Identify which cell holds the provided text, then report its [x, y] central coordinate. 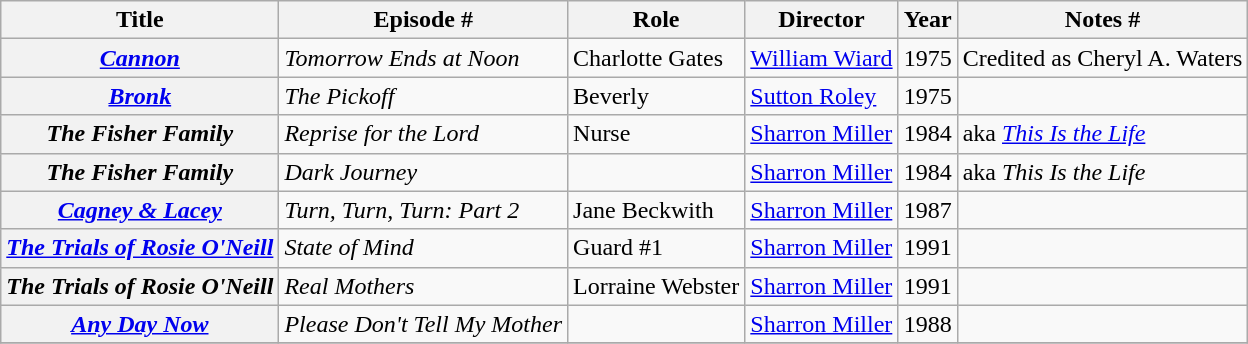
Year [928, 20]
Lorraine Webster [656, 286]
Charlotte Gates [656, 58]
Title [140, 20]
Nurse [656, 134]
Notes # [1102, 20]
Cagney & Lacey [140, 210]
Reprise for the Lord [424, 134]
Episode # [424, 20]
Tomorrow Ends at Noon [424, 58]
Real Mothers [424, 286]
Please Don't Tell My Mother [424, 324]
Jane Beckwith [656, 210]
Turn, Turn, Turn: Part 2 [424, 210]
Role [656, 20]
Cannon [140, 58]
Dark Journey [424, 172]
Bronk [140, 96]
Beverly [656, 96]
The Pickoff [424, 96]
1988 [928, 324]
Sutton Roley [822, 96]
Any Day Now [140, 324]
Director [822, 20]
Guard #1 [656, 248]
1987 [928, 210]
William Wiard [822, 58]
Credited as Cheryl A. Waters [1102, 58]
State of Mind [424, 248]
